Search for the cell housing the specified text and yield its (x, y) center coordinate. 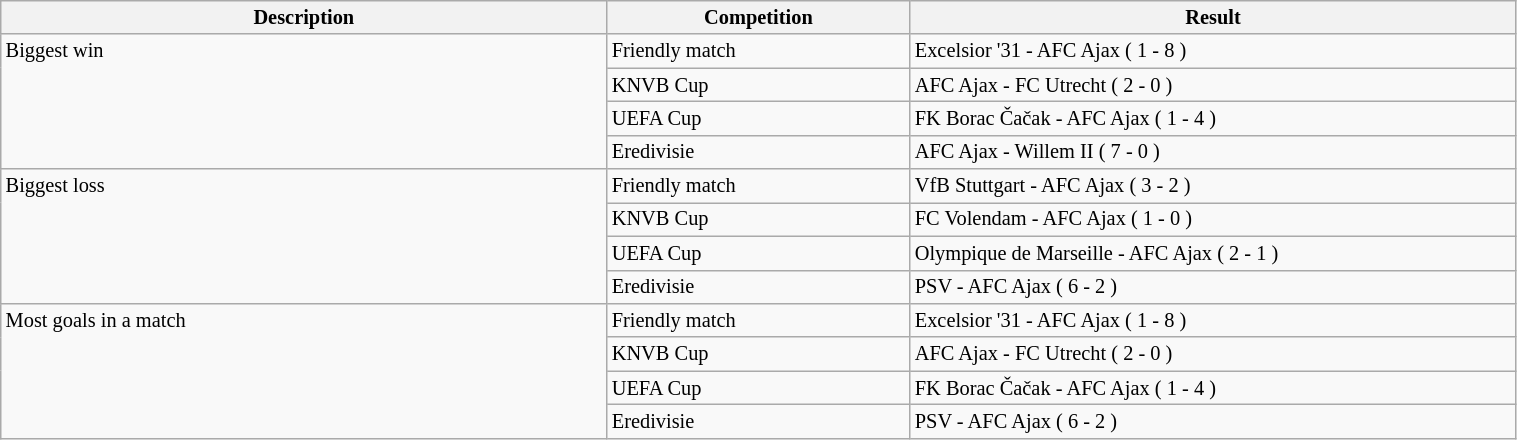
Most goals in a match (304, 370)
FC Volendam - AFC Ajax ( 1 - 0 ) (1213, 219)
Result (1213, 17)
Competition (758, 17)
Biggest win (304, 102)
Olympique de Marseille - AFC Ajax ( 2 - 1 ) (1213, 253)
Description (304, 17)
Biggest loss (304, 236)
AFC Ajax - Willem II ( 7 - 0 ) (1213, 152)
VfB Stuttgart - AFC Ajax ( 3 - 2 ) (1213, 186)
